Scan for the cell matching the given text and deliver its (x, y) coordinate at center. 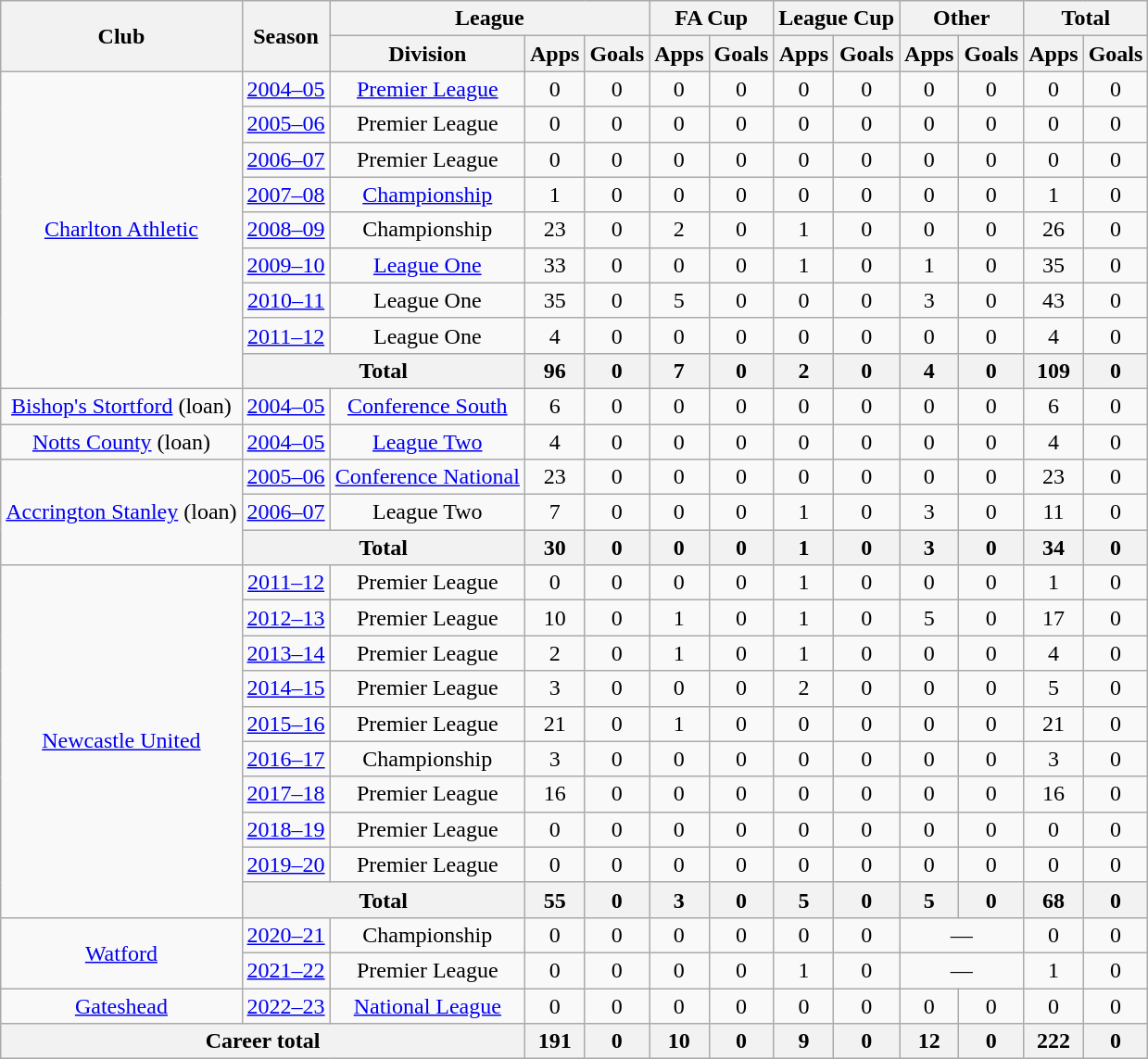
Other (962, 19)
191 (554, 1041)
2018–19 (285, 829)
Club (121, 36)
96 (554, 371)
2016–17 (285, 759)
Bishop's Stortford (loan) (121, 406)
2012–13 (285, 618)
National League (427, 1005)
2020–21 (285, 935)
222 (1053, 1041)
30 (554, 548)
2019–20 (285, 864)
League (489, 19)
Notts County (loan) (121, 442)
109 (1053, 371)
2009–10 (285, 265)
43 (1053, 300)
2015–16 (285, 724)
11 (1053, 512)
Conference National (427, 477)
Charlton Athletic (121, 230)
2017–18 (285, 794)
Season (285, 36)
2010–11 (285, 300)
12 (929, 1041)
2021–22 (285, 970)
2008–09 (285, 230)
2014–15 (285, 688)
33 (554, 265)
League Cup (837, 19)
17 (1053, 618)
Conference South (427, 406)
Gateshead (121, 1005)
FA Cup (712, 19)
Accrington Stanley (loan) (121, 512)
26 (1053, 230)
Watford (121, 952)
68 (1053, 900)
2022–23 (285, 1005)
2007–08 (285, 195)
Career total (263, 1041)
Newcastle United (121, 741)
55 (554, 900)
Division (427, 54)
34 (1053, 548)
9 (804, 1041)
2013–14 (285, 653)
